Capture the cell that displays the provided text and extract its [x, y] central coordinate. 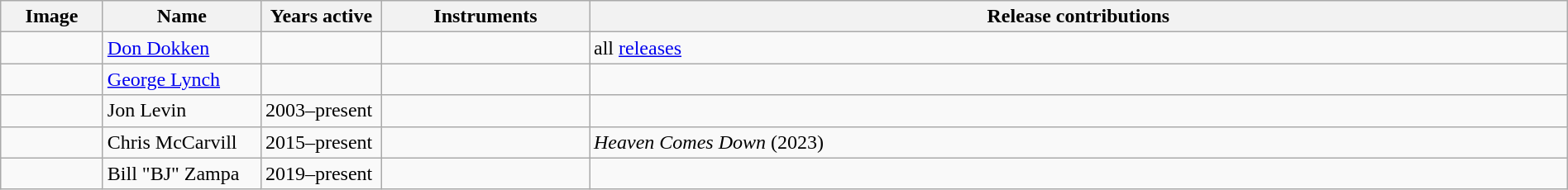
2019–present [321, 173]
Don Dokken [182, 48]
Name [182, 17]
Bill "BJ" Zampa [182, 173]
2015–present [321, 142]
Heaven Comes Down (2023) [1078, 142]
Chris McCarvill [182, 142]
Release contributions [1078, 17]
2003–present [321, 111]
George Lynch [182, 79]
Image [52, 17]
Instruments [485, 17]
Years active [321, 17]
all releases [1078, 48]
Jon Levin [182, 111]
